Scan for the cell matching the given text and deliver its (X, Y) coordinate at center. 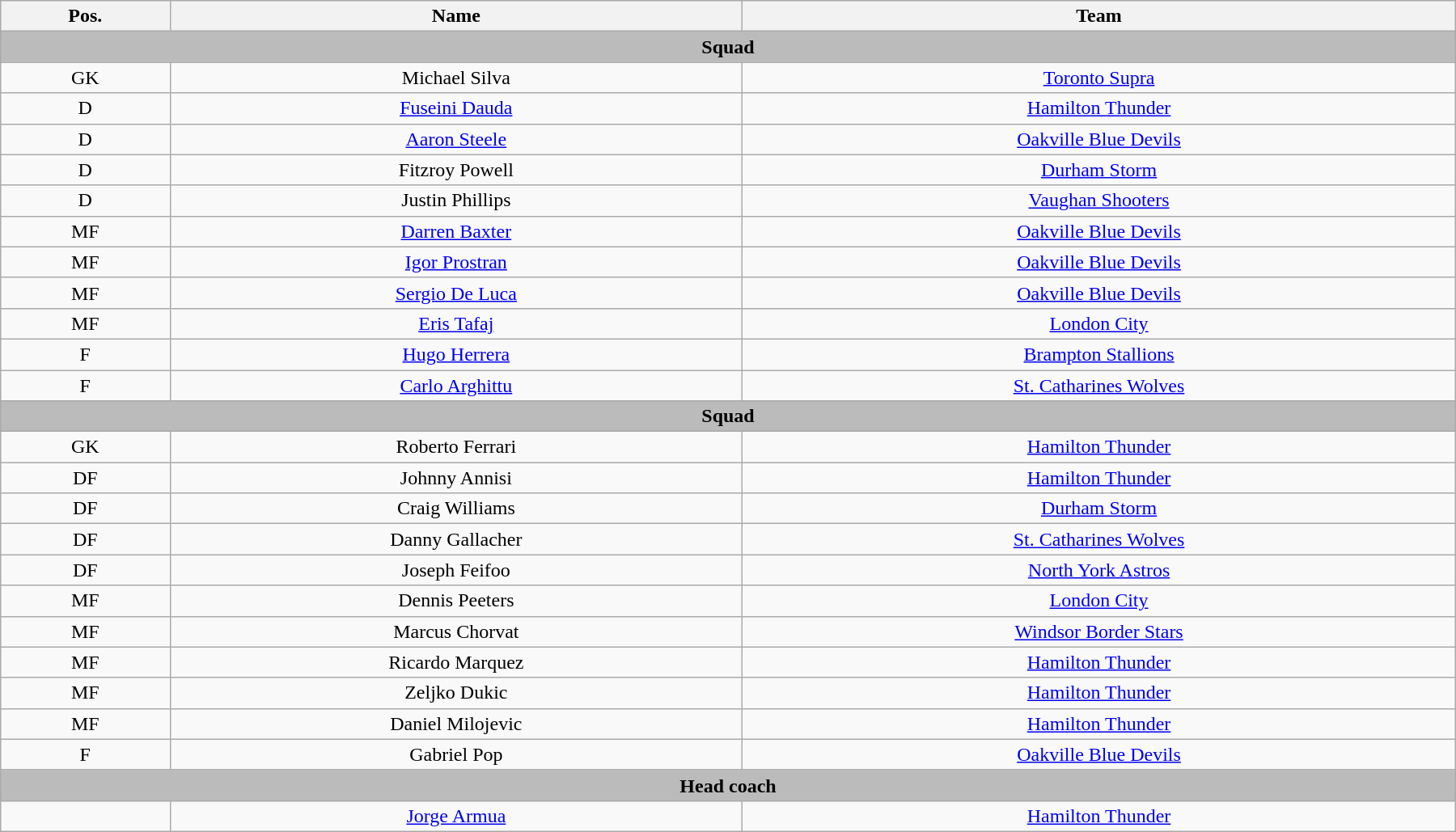
Johnny Annisi (456, 478)
Danny Gallacher (456, 539)
Brampton Stallions (1098, 354)
Eris Tafaj (456, 323)
Igor Prostran (456, 262)
Jorge Armua (456, 816)
Zeljko Dukic (456, 693)
Toronto Supra (1098, 78)
Roberto Ferrari (456, 447)
Fuseini Dauda (456, 108)
Craig Williams (456, 509)
Fitzroy Powell (456, 170)
Marcus Chorvat (456, 631)
Darren Baxter (456, 231)
North York Astros (1098, 570)
Sergio De Luca (456, 293)
Gabriel Pop (456, 754)
Hugo Herrera (456, 354)
Daniel Milojevic (456, 724)
Carlo Arghittu (456, 386)
Head coach (728, 785)
Name (456, 16)
Windsor Border Stars (1098, 631)
Ricardo Marquez (456, 662)
Team (1098, 16)
Michael Silva (456, 78)
Aaron Steele (456, 139)
Dennis Peeters (456, 601)
Justin Phillips (456, 201)
Joseph Feifoo (456, 570)
Pos. (85, 16)
Vaughan Shooters (1098, 201)
